Determine the [X, Y] coordinate at the center of the cell enclosing the given text.  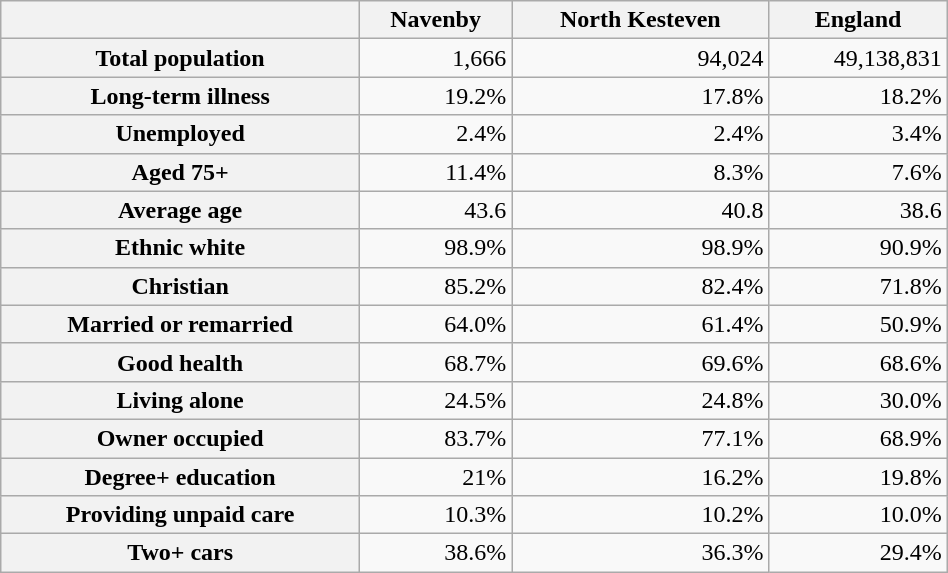
8.3% [640, 172]
Aged 75+ [180, 172]
21% [435, 477]
England [858, 20]
71.8% [858, 286]
19.8% [858, 477]
69.6% [640, 362]
Christian [180, 286]
40.8 [640, 210]
10.3% [435, 515]
Average age [180, 210]
3.4% [858, 134]
18.2% [858, 96]
Living alone [180, 400]
77.1% [640, 438]
61.4% [640, 324]
Ethnic white [180, 248]
38.6% [435, 553]
36.3% [640, 553]
68.9% [858, 438]
10.0% [858, 515]
30.0% [858, 400]
90.9% [858, 248]
19.2% [435, 96]
83.7% [435, 438]
24.5% [435, 400]
Providing unpaid care [180, 515]
Total population [180, 58]
Married or remarried [180, 324]
Navenby [435, 20]
64.0% [435, 324]
38.6 [858, 210]
50.9% [858, 324]
Two+ cars [180, 553]
North Kesteven [640, 20]
16.2% [640, 477]
49,138,831 [858, 58]
29.4% [858, 553]
Long-term illness [180, 96]
68.7% [435, 362]
Good health [180, 362]
68.6% [858, 362]
Degree+ education [180, 477]
17.8% [640, 96]
85.2% [435, 286]
94,024 [640, 58]
82.4% [640, 286]
24.8% [640, 400]
1,666 [435, 58]
7.6% [858, 172]
43.6 [435, 210]
Owner occupied [180, 438]
11.4% [435, 172]
10.2% [640, 515]
Unemployed [180, 134]
